Find where the given text appears and provide that cell's center as (X, Y) coordinate. 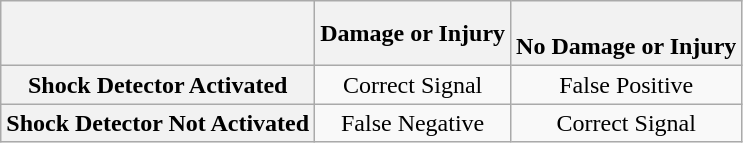
False Positive (626, 85)
Shock Detector Not Activated (158, 123)
False Negative (413, 123)
No Damage or Injury (626, 34)
Shock Detector Activated (158, 85)
Damage or Injury (413, 34)
